Find where the given text appears and provide that cell's center as [x, y] coordinate. 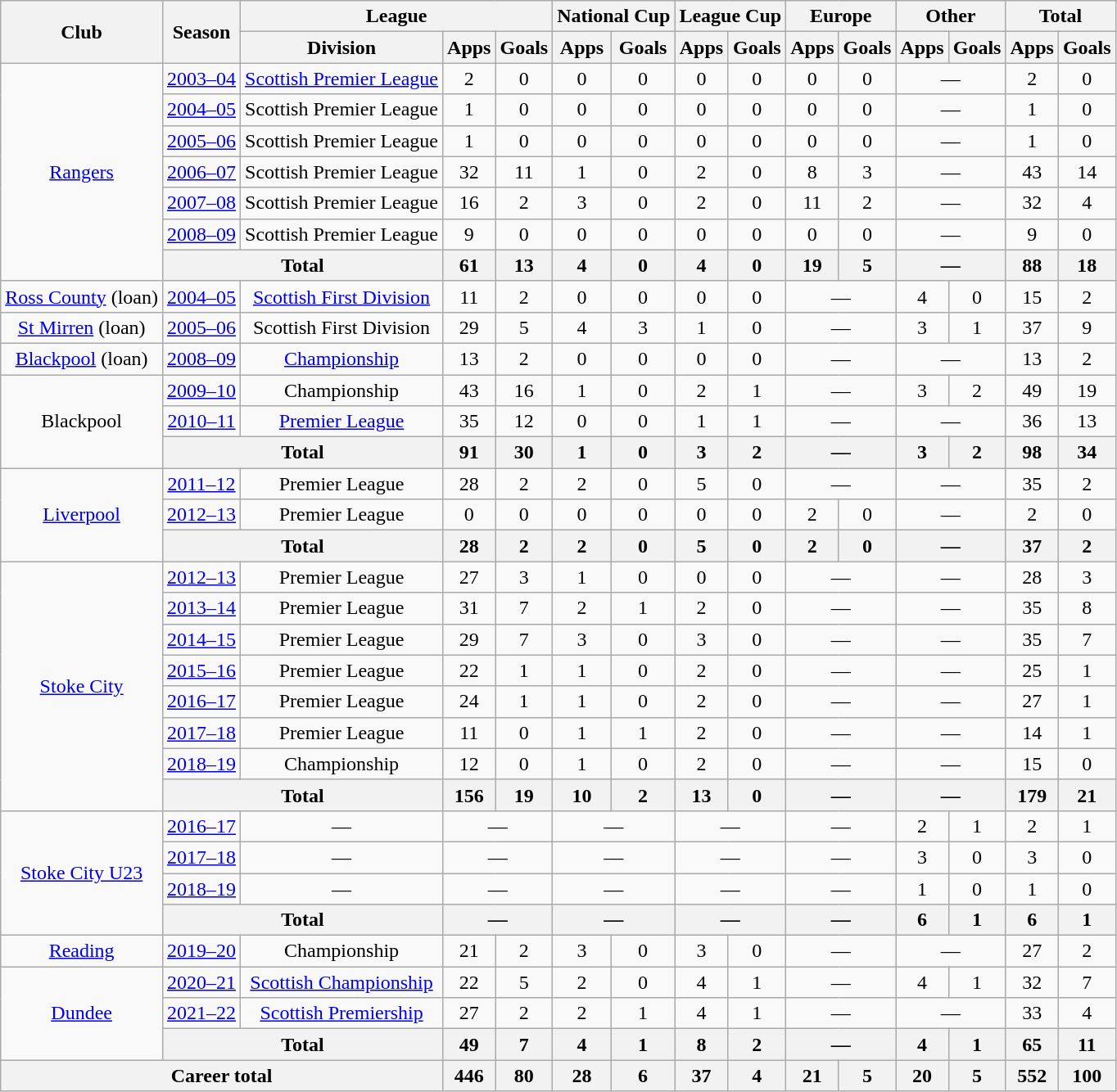
18 [1087, 265]
2007–08 [201, 203]
36 [1032, 422]
2011–12 [201, 484]
25 [1032, 670]
2014–15 [201, 639]
552 [1032, 1076]
Scottish Premiership [342, 1013]
Other [951, 16]
League Cup [730, 16]
446 [469, 1076]
80 [524, 1076]
National Cup [614, 16]
10 [582, 795]
2021–22 [201, 1013]
Dundee [82, 1013]
Ross County (loan) [82, 296]
Scottish Championship [342, 982]
Blackpool [82, 422]
Reading [82, 951]
Season [201, 32]
24 [469, 702]
2019–20 [201, 951]
Stoke City [82, 686]
2020–21 [201, 982]
Rangers [82, 172]
20 [922, 1076]
Club [82, 32]
Division [342, 47]
Stoke City U23 [82, 873]
2009–10 [201, 390]
156 [469, 795]
33 [1032, 1013]
61 [469, 265]
2003–04 [201, 79]
St Mirren (loan) [82, 327]
100 [1087, 1076]
Liverpool [82, 515]
91 [469, 453]
179 [1032, 795]
88 [1032, 265]
2015–16 [201, 670]
Blackpool (loan) [82, 359]
Career total [222, 1076]
2010–11 [201, 422]
2013–14 [201, 608]
League [396, 16]
Europe [841, 16]
34 [1087, 453]
65 [1032, 1045]
31 [469, 608]
98 [1032, 453]
2006–07 [201, 172]
30 [524, 453]
